Return the [x, y] coordinate for the center point of the cell that contains the specified text.  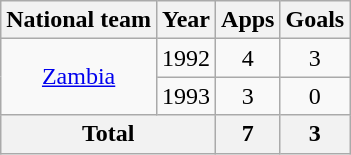
Apps [248, 20]
Zambia [79, 77]
Year [186, 20]
Goals [315, 20]
Total [108, 134]
7 [248, 134]
1993 [186, 96]
1992 [186, 58]
National team [79, 20]
4 [248, 58]
0 [315, 96]
